From the cell containing the given text, extract its center point as (X, Y) coordinate. 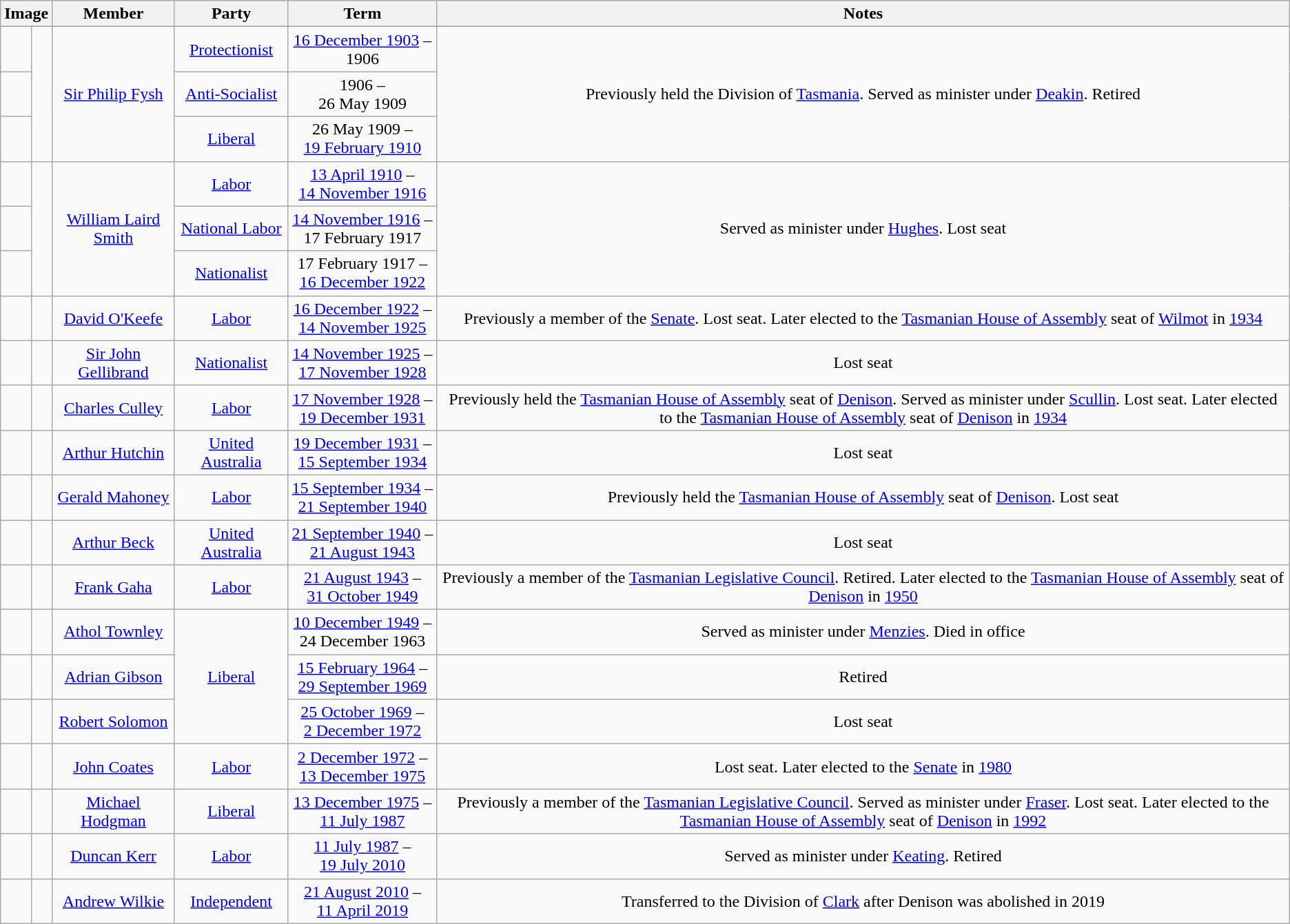
21 September 1940 –21 August 1943 (362, 542)
13 December 1975 –11 July 1987 (362, 812)
21 August 2010 –11 April 2019 (362, 901)
John Coates (113, 766)
16 December 1922 –14 November 1925 (362, 318)
10 December 1949 –24 December 1963 (362, 633)
Protectionist (232, 50)
17 November 1928 –19 December 1931 (362, 408)
Served as minister under Hughes. Lost seat (863, 229)
Previously a member of the Tasmanian Legislative Council. Retired. Later elected to the Tasmanian House of Assembly seat of Denison in 1950 (863, 587)
Member (113, 14)
Previously held the Tasmanian House of Assembly seat of Denison. Lost seat (863, 497)
Notes (863, 14)
Served as minister under Keating. Retired (863, 856)
14 November 1925 –17 November 1928 (362, 362)
Image (26, 14)
Served as minister under Menzies. Died in office (863, 633)
19 December 1931 –15 September 1934 (362, 452)
Gerald Mahoney (113, 497)
25 October 1969 –2 December 1972 (362, 722)
Anti-Socialist (232, 94)
Arthur Beck (113, 542)
13 April 1910 –14 November 1916 (362, 183)
15 February 1964 –29 September 1969 (362, 677)
Athol Townley (113, 633)
Michael Hodgman (113, 812)
Party (232, 14)
15 September 1934 –21 September 1940 (362, 497)
Duncan Kerr (113, 856)
Sir Philip Fysh (113, 94)
Adrian Gibson (113, 677)
1906 –26 May 1909 (362, 94)
Robert Solomon (113, 722)
Charles Culley (113, 408)
21 August 1943 –31 October 1949 (362, 587)
Previously held the Division of Tasmania. Served as minister under Deakin. Retired (863, 94)
Andrew Wilkie (113, 901)
11 July 1987 –19 July 2010 (362, 856)
16 December 1903 –1906 (362, 50)
14 November 1916 –17 February 1917 (362, 229)
Frank Gaha (113, 587)
Independent (232, 901)
Term (362, 14)
17 February 1917 –16 December 1922 (362, 273)
Sir John Gellibrand (113, 362)
Transferred to the Division of Clark after Denison was abolished in 2019 (863, 901)
Arthur Hutchin (113, 452)
David O'Keefe (113, 318)
2 December 1972 –13 December 1975 (362, 766)
Lost seat. Later elected to the Senate in 1980 (863, 766)
William Laird Smith (113, 229)
26 May 1909 –19 February 1910 (362, 139)
National Labor (232, 229)
Previously a member of the Senate. Lost seat. Later elected to the Tasmanian House of Assembly seat of Wilmot in 1934 (863, 318)
Retired (863, 677)
